Detect which cell encompasses the target text, then output its [X, Y] center coordinate. 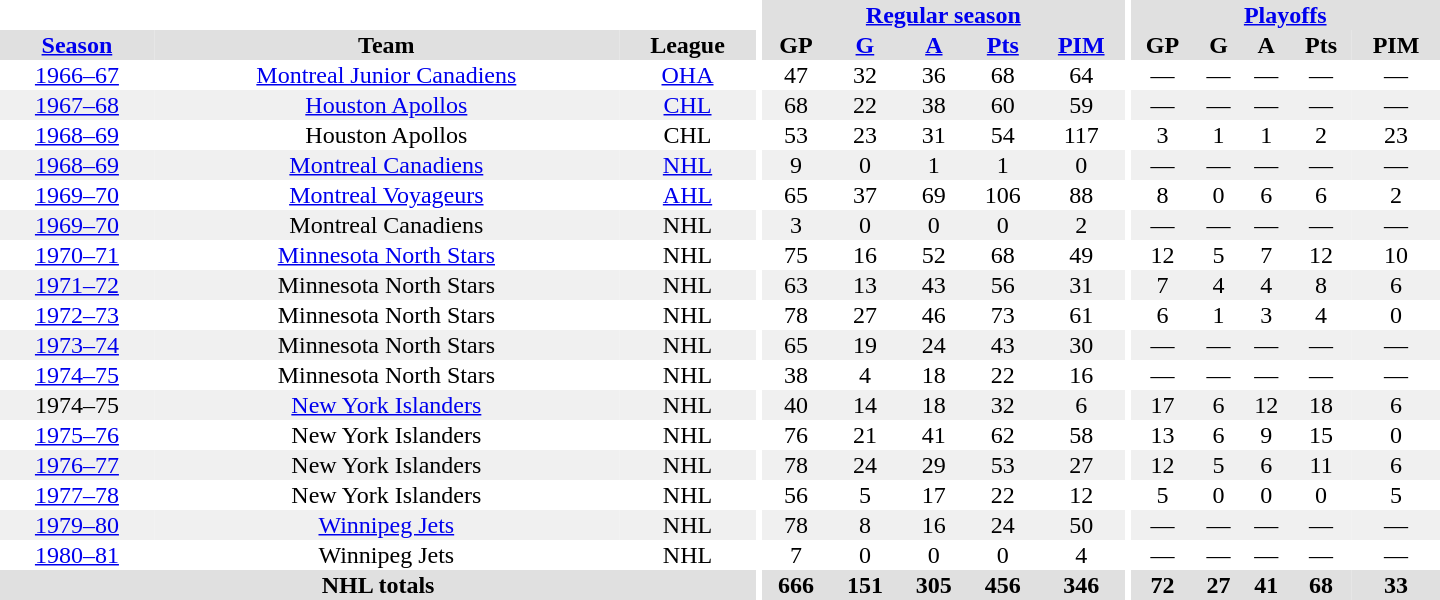
1970–71 [77, 255]
36 [934, 75]
1977–78 [77, 495]
60 [1002, 105]
1972–73 [77, 315]
62 [1002, 435]
69 [934, 195]
AHL [688, 195]
14 [864, 405]
50 [1081, 525]
Team [386, 45]
47 [796, 75]
305 [934, 585]
61 [1081, 315]
64 [1081, 75]
37 [864, 195]
Montreal Voyageurs [386, 195]
League [688, 45]
10 [1396, 255]
OHA [688, 75]
106 [1002, 195]
46 [934, 315]
1980–81 [77, 555]
29 [934, 465]
Playoffs [1285, 15]
63 [796, 285]
33 [1396, 585]
11 [1321, 465]
1973–74 [77, 345]
Montreal Junior Canadiens [386, 75]
1971–72 [77, 285]
59 [1081, 105]
15 [1321, 435]
1966–67 [77, 75]
Season [77, 45]
666 [796, 585]
117 [1081, 135]
40 [796, 405]
73 [1002, 315]
1967–68 [77, 105]
346 [1081, 585]
49 [1081, 255]
456 [1002, 585]
54 [1002, 135]
58 [1081, 435]
1976–77 [77, 465]
30 [1081, 345]
21 [864, 435]
NHL totals [378, 585]
88 [1081, 195]
151 [864, 585]
1975–76 [77, 435]
Regular season [943, 15]
76 [796, 435]
52 [934, 255]
1979–80 [77, 525]
72 [1162, 585]
19 [864, 345]
75 [796, 255]
